For the text-containing cell, return its midpoint in (X, Y) coordinate format. 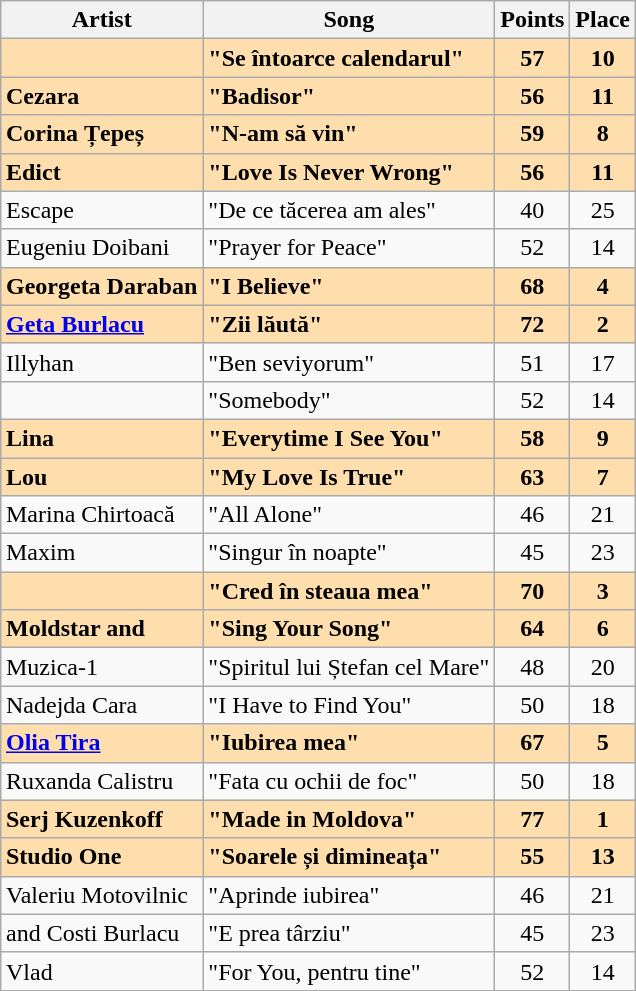
"Fata cu ochii de foc" (349, 781)
Escape (101, 210)
"I Have to Find You" (349, 705)
Ruxanda Calistru (101, 781)
"Aprinde iubirea" (349, 895)
"I Believe" (349, 286)
48 (532, 667)
68 (532, 286)
Song (349, 20)
10 (603, 58)
"Everytime I See You" (349, 438)
64 (532, 629)
"For You, pentru tine" (349, 971)
"E prea târziu" (349, 933)
5 (603, 743)
"My Love Is True" (349, 477)
Serj Kuzenkoff (101, 819)
70 (532, 591)
Corina Țepeș (101, 134)
3 (603, 591)
"Soarele și dimineața" (349, 857)
Edict (101, 172)
Marina Chirtoacă (101, 515)
"Ben seviyorum" (349, 362)
8 (603, 134)
"Zii lăută" (349, 324)
and Costi Burlacu (101, 933)
Cezara (101, 96)
63 (532, 477)
1 (603, 819)
Artist (101, 20)
"Made in Moldova" (349, 819)
"Badisor" (349, 96)
Georgeta Daraban (101, 286)
"Iubirea mea" (349, 743)
67 (532, 743)
17 (603, 362)
"Se întoarce calendarul" (349, 58)
Points (532, 20)
77 (532, 819)
9 (603, 438)
59 (532, 134)
Illyhan (101, 362)
Valeriu Motovilnic (101, 895)
Eugeniu Doibani (101, 248)
Lou (101, 477)
Maxim (101, 553)
"De ce tăcerea am ales" (349, 210)
6 (603, 629)
Geta Burlacu (101, 324)
Moldstar and (101, 629)
Vlad (101, 971)
13 (603, 857)
Lina (101, 438)
Nadejda Cara (101, 705)
"Sing Your Song" (349, 629)
2 (603, 324)
51 (532, 362)
"All Alone" (349, 515)
"Love Is Never Wrong" (349, 172)
"N-am să vin" (349, 134)
25 (603, 210)
55 (532, 857)
20 (603, 667)
40 (532, 210)
Muzica-1 (101, 667)
4 (603, 286)
72 (532, 324)
Studio One (101, 857)
57 (532, 58)
Olia Tira (101, 743)
"Prayer for Peace" (349, 248)
"Singur în noapte" (349, 553)
Place (603, 20)
58 (532, 438)
7 (603, 477)
"Somebody" (349, 400)
"Cred în steaua mea" (349, 591)
"Spiritul lui Ștefan cel Mare" (349, 667)
